Locate the cell with the specified text and output its (X, Y) center coordinate. 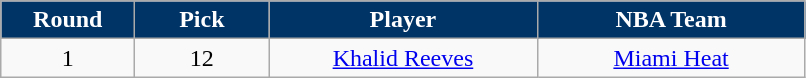
Pick (202, 20)
Player (403, 20)
NBA Team (671, 20)
Round (68, 20)
Khalid Reeves (403, 58)
1 (68, 58)
Miami Heat (671, 58)
12 (202, 58)
